Pinpoint the cell where the given text exists, returning its (X, Y) midpoint coordinate. 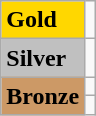
Bronze (43, 96)
Gold (43, 20)
Silver (43, 58)
